Capture the cell that displays the provided text and extract its (x, y) central coordinate. 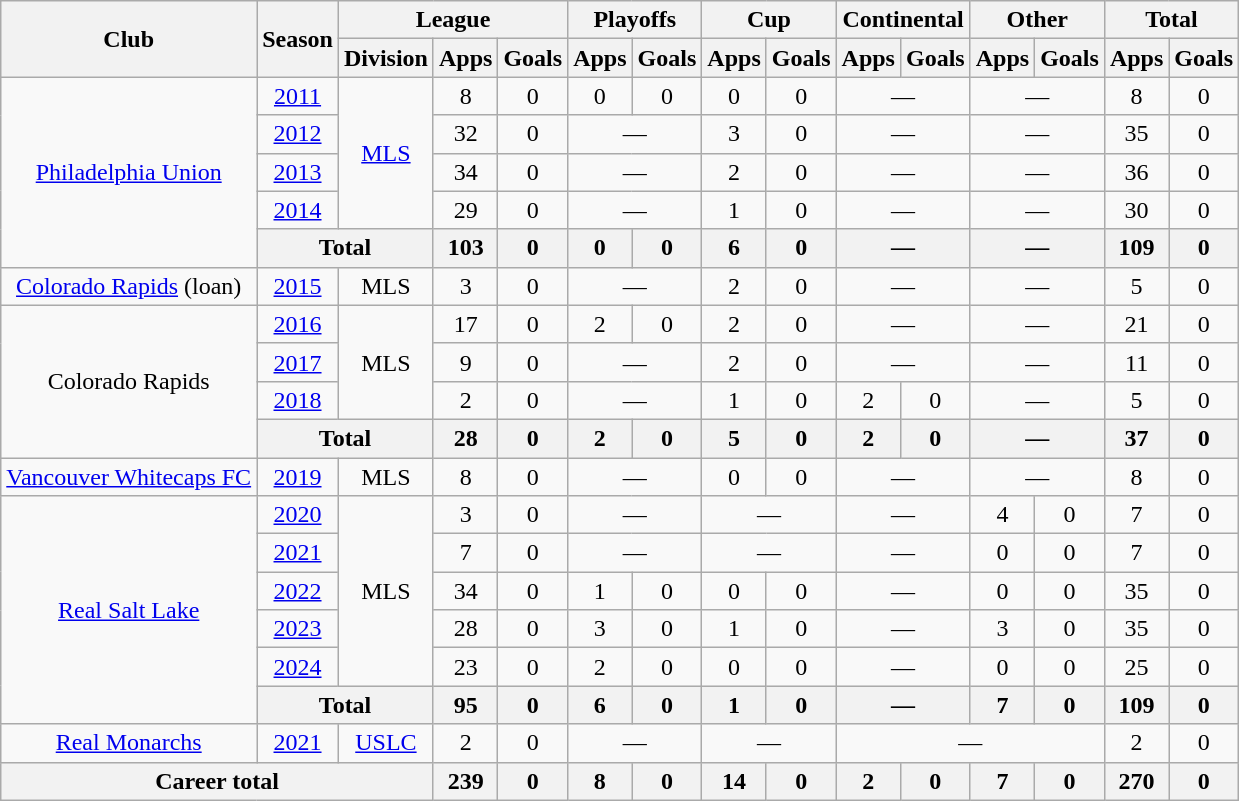
2022 (298, 591)
2018 (298, 400)
Cup (769, 20)
25 (1136, 667)
Club (129, 39)
2016 (298, 324)
Real Salt Lake (129, 610)
14 (734, 781)
2011 (298, 96)
21 (1136, 324)
11 (1136, 362)
37 (1136, 438)
Vancouver Whitecaps FC (129, 477)
Philadelphia Union (129, 172)
32 (465, 134)
29 (465, 210)
Continental (903, 20)
4 (1002, 515)
30 (1136, 210)
USLC (386, 743)
270 (1136, 781)
Other (1037, 20)
Season (298, 39)
Colorado Rapids (loan) (129, 286)
2019 (298, 477)
103 (465, 248)
2017 (298, 362)
Division (386, 58)
9 (465, 362)
2013 (298, 172)
Real Monarchs (129, 743)
239 (465, 781)
Playoffs (635, 20)
2015 (298, 286)
36 (1136, 172)
2024 (298, 667)
Colorado Rapids (129, 381)
2012 (298, 134)
95 (465, 705)
17 (465, 324)
2014 (298, 210)
League (452, 20)
2023 (298, 629)
Career total (218, 781)
23 (465, 667)
2020 (298, 515)
